Output the (x, y) coordinate of the center of the cell containing the given text.  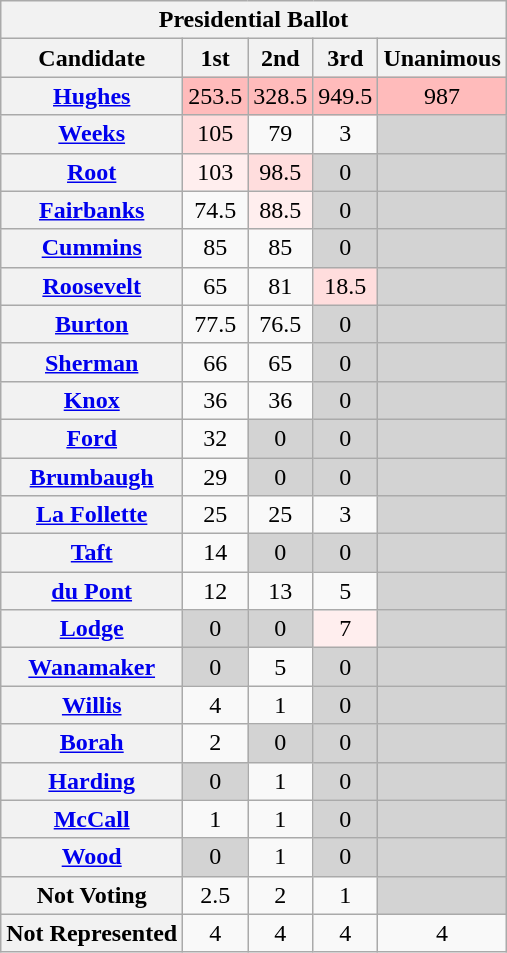
Weeks (92, 134)
Sherman (92, 362)
2.5 (216, 895)
Not Voting (92, 895)
32 (216, 438)
328.5 (280, 96)
Fairbanks (92, 210)
Lodge (92, 629)
29 (216, 477)
Borah (92, 743)
98.5 (280, 172)
La Follette (92, 515)
Ford (92, 438)
253.5 (216, 96)
Candidate (92, 58)
Unanimous (442, 58)
Brumbaugh (92, 477)
Root (92, 172)
1st (216, 58)
Hughes (92, 96)
949.5 (346, 96)
Wanamaker (92, 667)
Burton (92, 324)
88.5 (280, 210)
14 (216, 553)
66 (216, 362)
79 (280, 134)
2nd (280, 58)
105 (216, 134)
Cummins (92, 248)
77.5 (216, 324)
Willis (92, 705)
18.5 (346, 286)
Harding (92, 781)
74.5 (216, 210)
103 (216, 172)
McCall (92, 819)
987 (442, 96)
81 (280, 286)
Taft (92, 553)
du Pont (92, 591)
Not Represented (92, 933)
Knox (92, 400)
Roosevelt (92, 286)
7 (346, 629)
13 (280, 591)
76.5 (280, 324)
Presidential Ballot (254, 20)
3rd (346, 58)
Wood (92, 857)
12 (216, 591)
